Find where the given text appears and provide that cell's center as [x, y] coordinate. 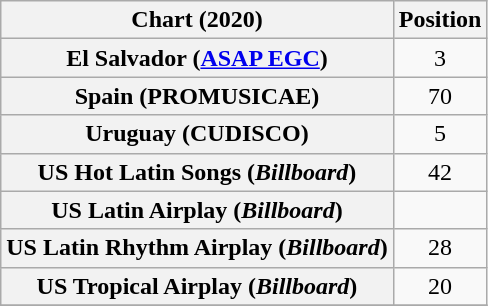
42 [440, 172]
US Tropical Airplay (Billboard) [197, 286]
Position [440, 20]
US Latin Rhythm Airplay (Billboard) [197, 248]
Chart (2020) [197, 20]
28 [440, 248]
70 [440, 96]
3 [440, 58]
El Salvador (ASAP EGC) [197, 58]
Spain (PROMUSICAE) [197, 96]
US Latin Airplay (Billboard) [197, 210]
20 [440, 286]
Uruguay (CUDISCO) [197, 134]
5 [440, 134]
US Hot Latin Songs (Billboard) [197, 172]
